Output the (X, Y) coordinate of the center of the cell containing the given text.  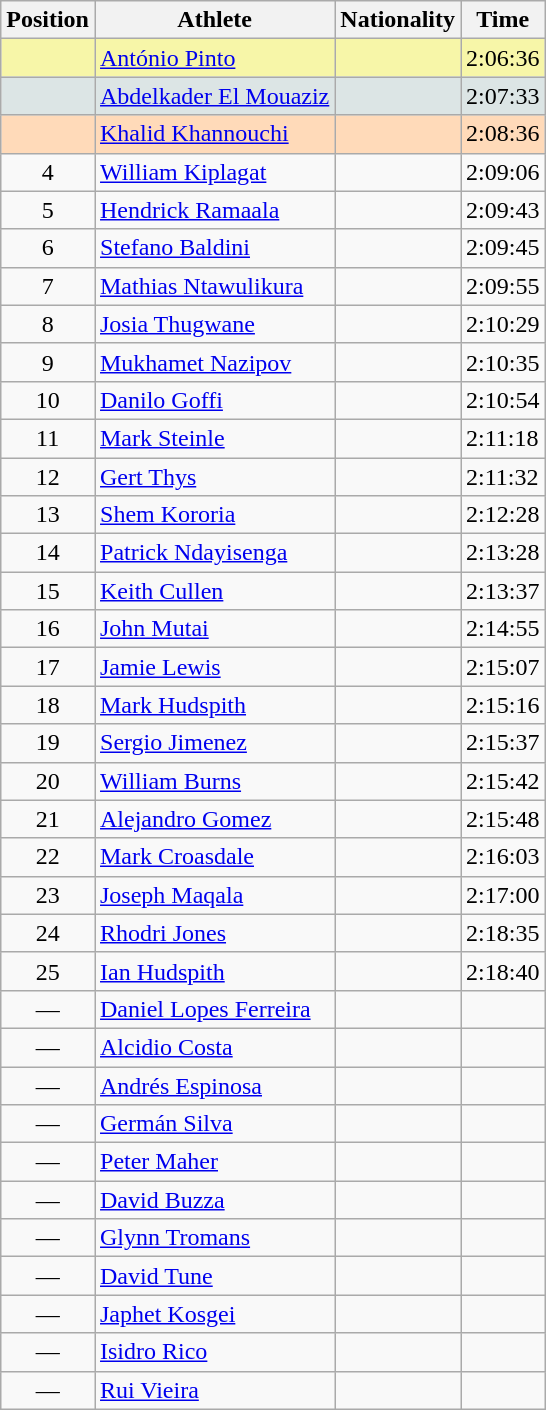
9 (48, 362)
20 (48, 781)
Alejandro Gomez (214, 819)
4 (48, 172)
2:18:40 (503, 971)
2:12:28 (503, 515)
21 (48, 819)
Glynn Tromans (214, 1238)
2:11:32 (503, 477)
Peter Maher (214, 1162)
2:15:16 (503, 705)
Ian Hudspith (214, 971)
2:09:06 (503, 172)
15 (48, 591)
Abdelkader El Mouaziz (214, 96)
Keith Cullen (214, 591)
Shem Kororia (214, 515)
Patrick Ndayisenga (214, 553)
2:15:37 (503, 743)
Joseph Maqala (214, 895)
Alcidio Costa (214, 1047)
Rui Vieira (214, 1390)
25 (48, 971)
2:10:35 (503, 362)
Mukhamet Nazipov (214, 362)
10 (48, 400)
Gert Thys (214, 477)
Andrés Espinosa (214, 1085)
David Buzza (214, 1200)
19 (48, 743)
2:15:48 (503, 819)
23 (48, 895)
12 (48, 477)
2:13:37 (503, 591)
14 (48, 553)
2:18:35 (503, 933)
Daniel Lopes Ferreira (214, 1009)
11 (48, 438)
2:07:33 (503, 96)
2:16:03 (503, 857)
William Kiplagat (214, 172)
Sergio Jimenez (214, 743)
2:06:36 (503, 58)
Hendrick Ramaala (214, 210)
David Tune (214, 1276)
17 (48, 667)
Danilo Goffi (214, 400)
Athlete (214, 20)
2:08:36 (503, 134)
Josia Thugwane (214, 324)
Time (503, 20)
18 (48, 705)
Germán Silva (214, 1124)
13 (48, 515)
2:09:43 (503, 210)
Mark Steinle (214, 438)
24 (48, 933)
Khalid Khannouchi (214, 134)
Nationality (398, 20)
2:13:28 (503, 553)
2:14:55 (503, 629)
Mathias Ntawulikura (214, 286)
Position (48, 20)
António Pinto (214, 58)
John Mutai (214, 629)
5 (48, 210)
Mark Croasdale (214, 857)
2:09:55 (503, 286)
2:11:18 (503, 438)
2:10:54 (503, 400)
2:10:29 (503, 324)
Mark Hudspith (214, 705)
2:15:42 (503, 781)
2:15:07 (503, 667)
Rhodri Jones (214, 933)
William Burns (214, 781)
Isidro Rico (214, 1352)
Stefano Baldini (214, 248)
7 (48, 286)
2:17:00 (503, 895)
2:09:45 (503, 248)
8 (48, 324)
Jamie Lewis (214, 667)
22 (48, 857)
Japhet Kosgei (214, 1314)
16 (48, 629)
6 (48, 248)
